Return [x, y] of the center of cell containing provided text 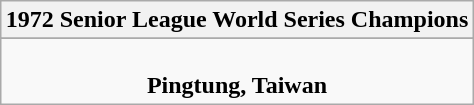
Pingtung, Taiwan [237, 72]
1972 Senior League World Series Champions [237, 20]
